From the cell containing the given text, extract its center point as [X, Y] coordinate. 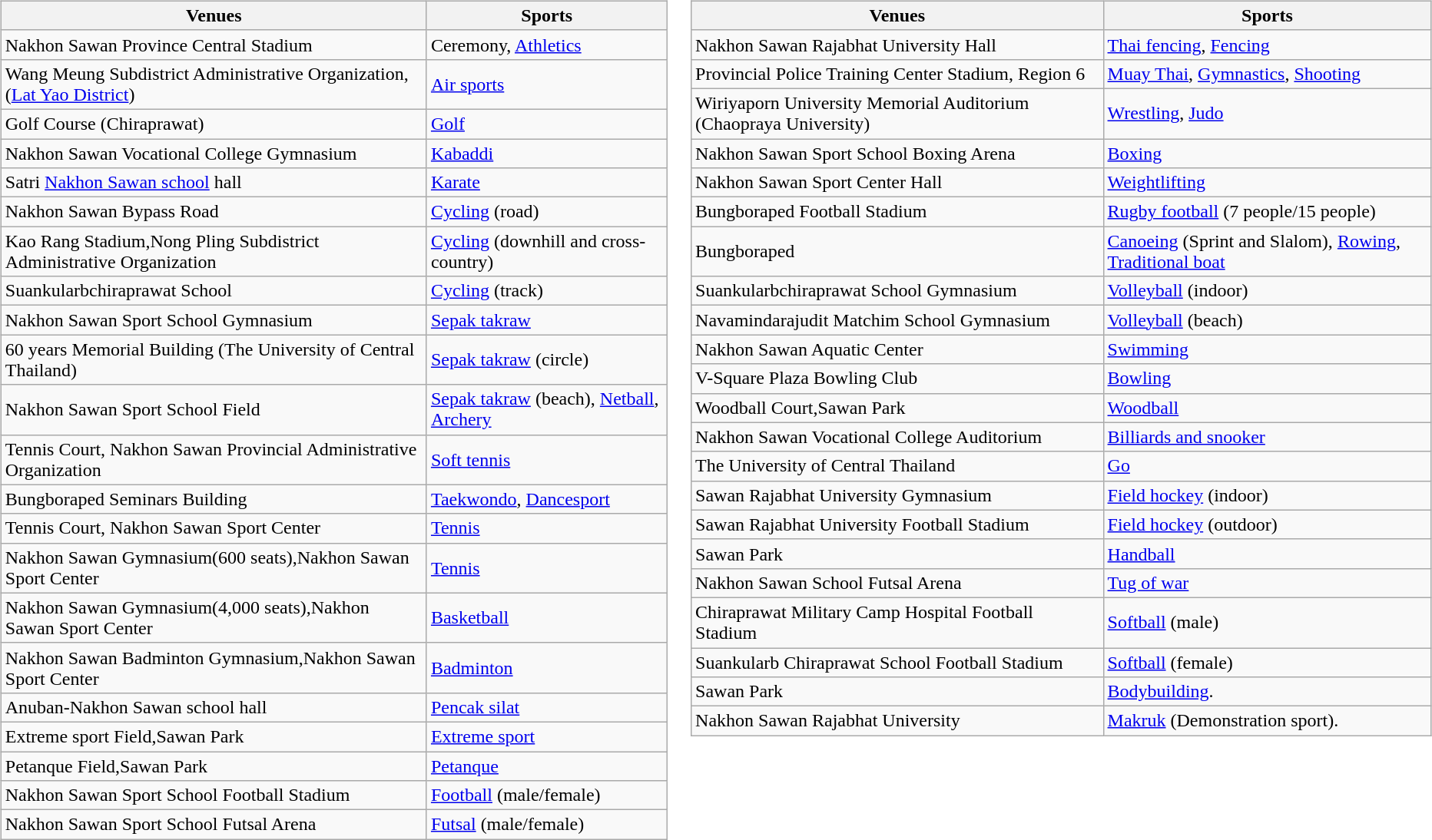
Nakhon Sawan Badminton Gymnasium,Nakhon Sawan Sport Center [214, 668]
Volleyball (indoor) [1268, 291]
Basketball [547, 617]
Suankularbchiraprawat School Gymnasium [897, 291]
Nakhon Sawan Sport Center Hall [897, 183]
Boxing [1268, 153]
Nakhon Sawan Gymnasium(600 seats),Nakhon Sawan Sport Center [214, 568]
Tennis Court, Nakhon Sawan Provincial Administrative Organization [214, 459]
Provincial Police Training Center Stadium, Region 6 [897, 74]
Football (male/female) [547, 795]
Karate [547, 183]
Weightlifting [1268, 183]
Wrestling, Judo [1268, 114]
Nakhon Sawan Province Central Stadium [214, 45]
Navamindarajudit Matchim School Gymnasium [897, 320]
Sawan Rajabhat University Gymnasium [897, 495]
Nakhon Sawan Aquatic Center [897, 349]
Petanque Field,Sawan Park [214, 766]
Anuban-Nakhon Sawan school hall [214, 707]
Nakhon Sawan Sport School Gymnasium [214, 320]
Makruk (Demonstration sport). [1268, 721]
Chiraprawat Military Camp Hospital Football Stadium [897, 622]
Field hockey (outdoor) [1268, 524]
Bowling [1268, 379]
Bungboraped Seminars Building [214, 499]
Cycling (track) [547, 291]
60 years Memorial Building (The University of Central Thailand) [214, 359]
Bungboraped [897, 252]
Handball [1268, 554]
Sepak takraw [547, 320]
Canoeing (Sprint and Slalom), Rowing, Traditional boat [1268, 252]
Wang Meung Subdistrict Administrative Organization,(Lat Yao District) [214, 84]
Woodball [1268, 408]
Nakhon Sawan Rajabhat University Hall [897, 45]
Muay Thai, Gymnastics, Shooting [1268, 74]
Volleyball (beach) [1268, 320]
Field hockey (indoor) [1268, 495]
Soft tennis [547, 459]
V-Square Plaza Bowling Club [897, 379]
Golf [547, 124]
Bungboraped Football Stadium [897, 212]
Taekwondo, Dancesport [547, 499]
Satri Nakhon Sawan school hall [214, 183]
Extreme sport Field,Sawan Park [214, 736]
Sepak takraw (beach), Netball, Archery [547, 410]
Ceremony, Athletics [547, 45]
Swimming [1268, 349]
Nakhon Sawan Bypass Road [214, 212]
Woodball Court,Sawan Park [897, 408]
Petanque [547, 766]
Suankularbchiraprawat School [214, 291]
Nakhon Sawan Sport School Football Stadium [214, 795]
Sepak takraw (circle) [547, 359]
Tennis Court, Nakhon Sawan Sport Center [214, 528]
Nakhon Sawan Gymnasium(4,000 seats),Nakhon Sawan Sport Center [214, 617]
Go [1268, 466]
Nakhon Sawan Vocational College Gymnasium [214, 153]
Nakhon Sawan Vocational College Auditorium [897, 437]
Kabaddi [547, 153]
Bodybuilding. [1268, 692]
Cycling (road) [547, 212]
Suankularb Chiraprawat School Football Stadium [897, 663]
Pencak silat [547, 707]
Sawan Rajabhat University Football Stadium [897, 524]
Nakhon Sawan Rajabhat University [897, 721]
Billiards and snooker [1268, 437]
Tug of war [1268, 583]
Nakhon Sawan Sport School Boxing Arena [897, 153]
Futsal (male/female) [547, 825]
Extreme sport [547, 736]
Nakhon Sawan Sport School Field [214, 410]
Nakhon Sawan School Futsal Arena [897, 583]
Thai fencing, Fencing [1268, 45]
Badminton [547, 668]
Softball (female) [1268, 663]
Wiriyaporn University Memorial Auditorium (Chaopraya University) [897, 114]
Nakhon Sawan Sport School Futsal Arena [214, 825]
Kao Rang Stadium,Nong Pling Subdistrict Administrative Organization [214, 252]
Air sports [547, 84]
Softball (male) [1268, 622]
The University of Central Thailand [897, 466]
Cycling (downhill and cross-country) [547, 252]
Rugby football (7 people/15 people) [1268, 212]
Golf Course (Chiraprawat) [214, 124]
